Pinpoint the cell where the given text exists, returning its [X, Y] midpoint coordinate. 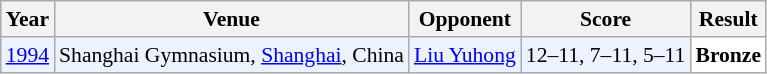
Bronze [728, 55]
Result [728, 19]
Liu Yuhong [465, 55]
Shanghai Gymnasium, Shanghai, China [232, 55]
1994 [28, 55]
Opponent [465, 19]
Venue [232, 19]
Year [28, 19]
Score [606, 19]
12–11, 7–11, 5–11 [606, 55]
